Return the [x, y] coordinate for the center point of the cell that contains the specified text.  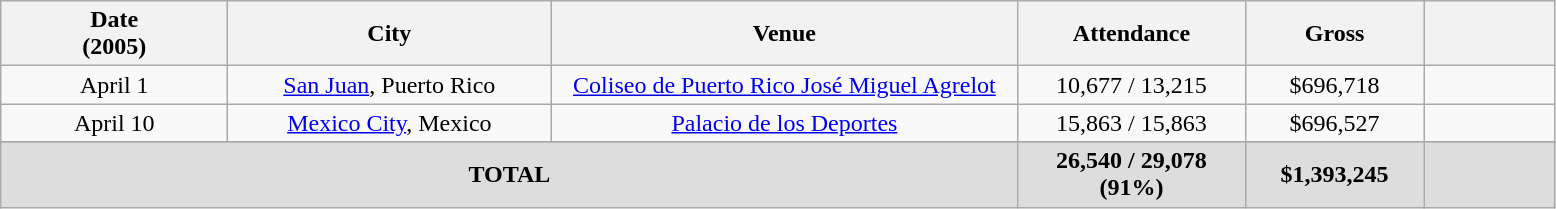
TOTAL [510, 174]
26,540 / 29,078 (91%) [1132, 174]
15,863 / 15,863 [1132, 123]
$696,718 [1334, 85]
April 10 [114, 123]
Venue [784, 34]
Gross [1334, 34]
San Juan, Puerto Rico [390, 85]
April 1 [114, 85]
10,677 / 13,215 [1132, 85]
City [390, 34]
Date(2005) [114, 34]
Palacio de los Deportes [784, 123]
$1,393,245 [1334, 174]
Mexico City, Mexico [390, 123]
$696,527 [1334, 123]
Attendance [1132, 34]
Coliseo de Puerto Rico José Miguel Agrelot [784, 85]
